For the text-containing cell, return its midpoint in (X, Y) coordinate format. 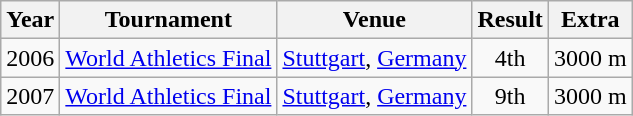
2007 (30, 96)
2006 (30, 58)
Extra (590, 20)
4th (510, 58)
Venue (374, 20)
9th (510, 96)
Year (30, 20)
Result (510, 20)
Tournament (168, 20)
